Locate the cell with the specified text and output its (X, Y) center coordinate. 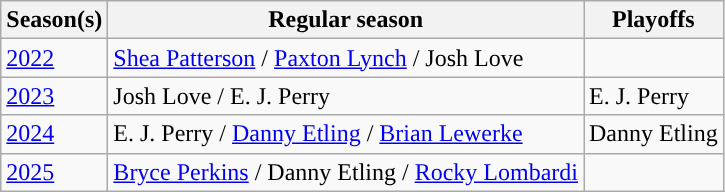
Shea Patterson / Paxton Lynch / Josh Love (346, 58)
2022 (54, 58)
E. J. Perry / Danny Etling / Brian Lewerke (346, 134)
E. J. Perry (654, 96)
2025 (54, 172)
Playoffs (654, 20)
2024 (54, 134)
Danny Etling (654, 134)
Bryce Perkins / Danny Etling / Rocky Lombardi (346, 172)
2023 (54, 96)
Regular season (346, 20)
Season(s) (54, 20)
Josh Love / E. J. Perry (346, 96)
